Scan for the cell matching the given text and deliver its (x, y) coordinate at center. 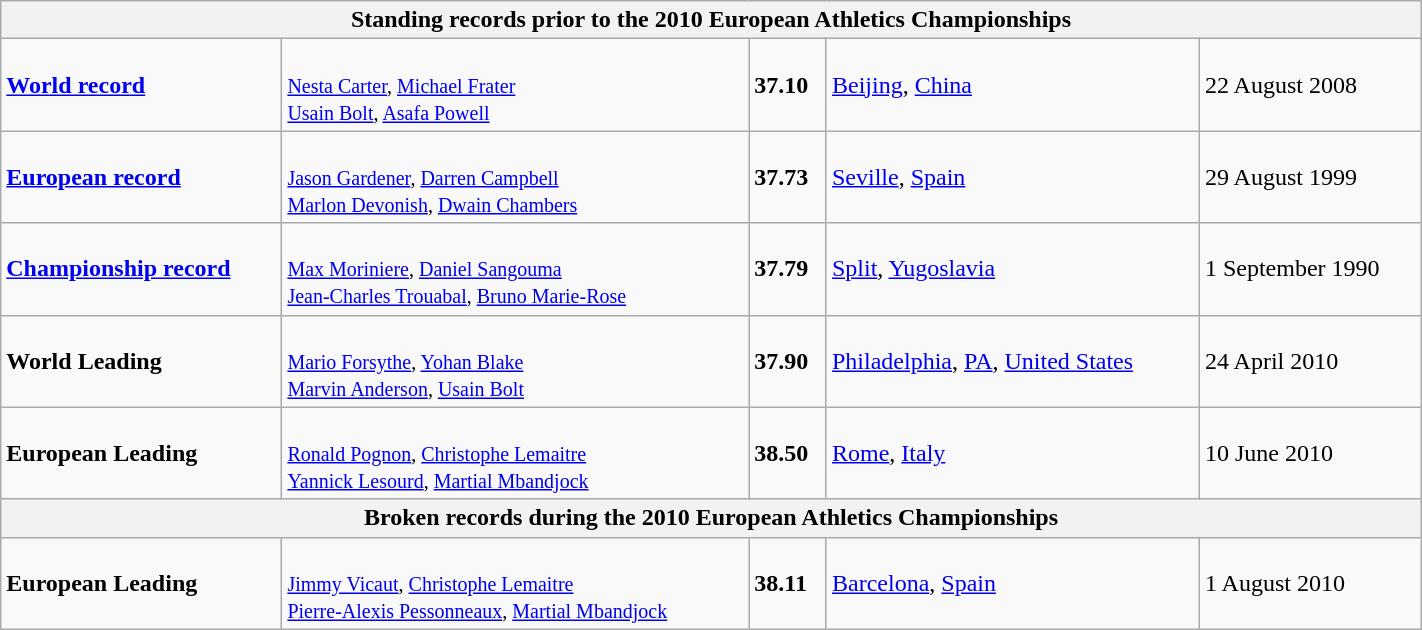
Philadelphia, PA, United States (1012, 361)
37.79 (788, 269)
37.73 (788, 177)
37.10 (788, 85)
10 June 2010 (1310, 453)
24 April 2010 (1310, 361)
Seville, Spain (1012, 177)
Ronald Pognon, Christophe LemaitreYannick Lesourd, Martial Mbandjock (516, 453)
World record (142, 85)
Rome, Italy (1012, 453)
38.11 (788, 583)
22 August 2008 (1310, 85)
38.50 (788, 453)
Split, Yugoslavia (1012, 269)
European record (142, 177)
Nesta Carter, Michael FraterUsain Bolt, Asafa Powell (516, 85)
29 August 1999 (1310, 177)
Mario Forsythe, Yohan BlakeMarvin Anderson, Usain Bolt (516, 361)
Jimmy Vicaut, Christophe LemaitrePierre-Alexis Pessonneaux, Martial Mbandjock (516, 583)
37.90 (788, 361)
World Leading (142, 361)
Standing records prior to the 2010 European Athletics Championships (711, 20)
Beijing, China (1012, 85)
1 August 2010 (1310, 583)
Barcelona, Spain (1012, 583)
Broken records during the 2010 European Athletics Championships (711, 518)
Championship record (142, 269)
Jason Gardener, Darren CampbellMarlon Devonish, Dwain Chambers (516, 177)
Max Moriniere, Daniel SangoumaJean-Charles Trouabal, Bruno Marie-Rose (516, 269)
1 September 1990 (1310, 269)
